Determine the [X, Y] coordinate at the center of the cell enclosing the given text.  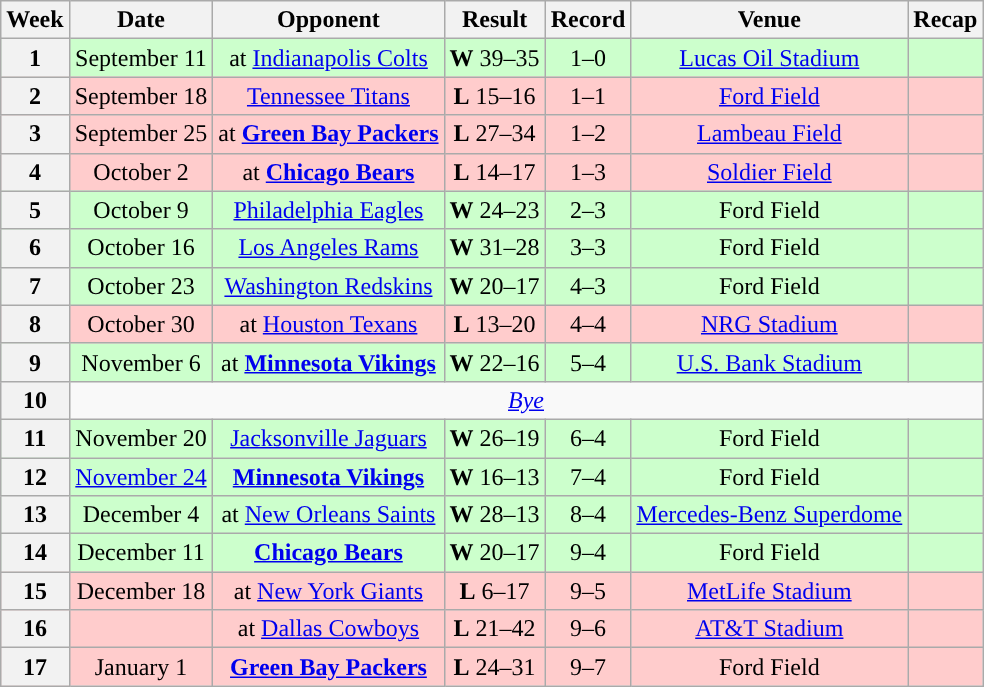
December 18 [141, 591]
October 9 [141, 210]
Date [141, 20]
3 [35, 134]
at Dallas Cowboys [328, 629]
Record [588, 20]
3–3 [588, 248]
2–3 [588, 210]
at Green Bay Packers [328, 134]
4 [35, 172]
November 20 [141, 438]
12 [35, 477]
9–6 [588, 629]
November 24 [141, 477]
W 28–13 [494, 515]
L 13–20 [494, 324]
AT&T Stadium [770, 629]
November 6 [141, 362]
9–4 [588, 553]
1–0 [588, 58]
Opponent [328, 20]
October 23 [141, 286]
at Indianapolis Colts [328, 58]
1–3 [588, 172]
L 24–31 [494, 667]
L 14–17 [494, 172]
Venue [770, 20]
Lucas Oil Stadium [770, 58]
Soldier Field [770, 172]
14 [35, 553]
10 [35, 400]
L 15–16 [494, 96]
6 [35, 248]
at Houston Texans [328, 324]
1 [35, 58]
Minnesota Vikings [328, 477]
L 27–34 [494, 134]
15 [35, 591]
6–4 [588, 438]
January 1 [141, 667]
Green Bay Packers [328, 667]
Los Angeles Rams [328, 248]
8 [35, 324]
U.S. Bank Stadium [770, 362]
11 [35, 438]
September 18 [141, 96]
Chicago Bears [328, 553]
4–3 [588, 286]
at Chicago Bears [328, 172]
5–4 [588, 362]
MetLife Stadium [770, 591]
Washington Redskins [328, 286]
Philadelphia Eagles [328, 210]
2 [35, 96]
16 [35, 629]
Tennessee Titans [328, 96]
Recap [946, 20]
7 [35, 286]
1–1 [588, 96]
9 [35, 362]
7–4 [588, 477]
L 6–17 [494, 591]
September 11 [141, 58]
at New Orleans Saints [328, 515]
13 [35, 515]
5 [35, 210]
4–4 [588, 324]
at Minnesota Vikings [328, 362]
9–5 [588, 591]
December 11 [141, 553]
W 22–16 [494, 362]
8–4 [588, 515]
at New York Giants [328, 591]
December 4 [141, 515]
W 31–28 [494, 248]
W 39–35 [494, 58]
October 2 [141, 172]
Lambeau Field [770, 134]
9–7 [588, 667]
L 21–42 [494, 629]
W 24–23 [494, 210]
October 16 [141, 248]
NRG Stadium [770, 324]
Bye [526, 400]
October 30 [141, 324]
Mercedes-Benz Superdome [770, 515]
1–2 [588, 134]
Jacksonville Jaguars [328, 438]
Week [35, 20]
W 16–13 [494, 477]
Result [494, 20]
September 25 [141, 134]
17 [35, 667]
W 26–19 [494, 438]
